Determine the (x, y) coordinate at the center of the cell enclosing the given text.  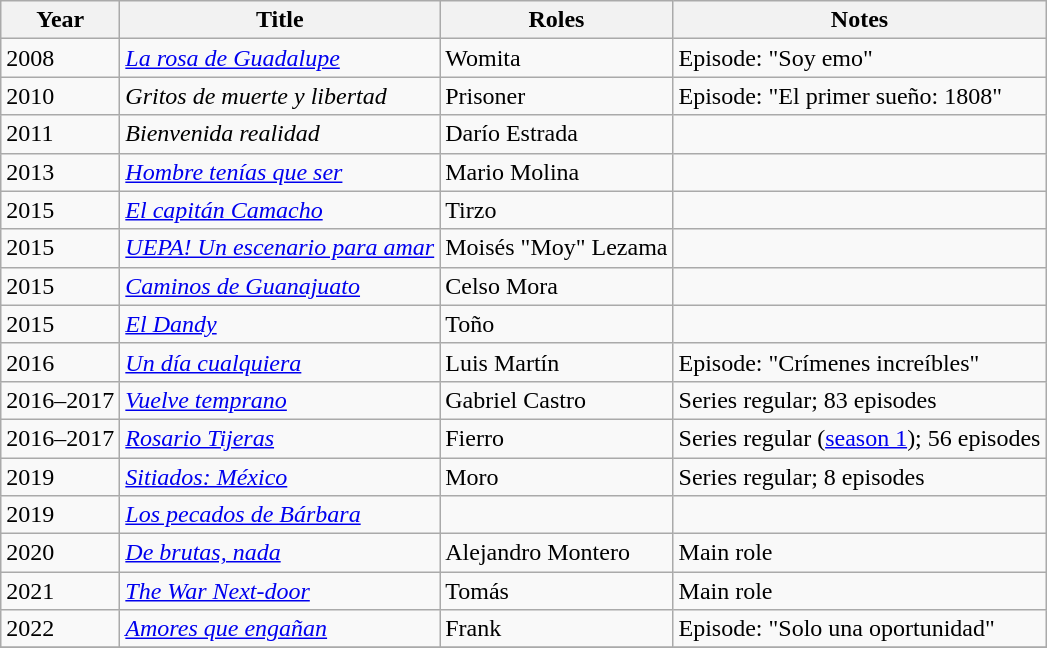
Series regular; 8 episodes (860, 477)
Darío Estrada (556, 134)
Frank (556, 629)
2013 (60, 172)
Year (60, 20)
De brutas, nada (280, 553)
El Dandy (280, 324)
Un día cualquiera (280, 362)
Mario Molina (556, 172)
Title (280, 20)
Alejandro Montero (556, 553)
Sitiados: México (280, 477)
Los pecados de Bárbara (280, 515)
2016 (60, 362)
Gabriel Castro (556, 400)
Hombre tenías que ser (280, 172)
2010 (60, 96)
Series regular; 83 episodes (860, 400)
2020 (60, 553)
UEPA! Un escenario para amar (280, 248)
Amores que engañan (280, 629)
Tirzo (556, 210)
La rosa de Guadalupe (280, 58)
2022 (60, 629)
Vuelve temprano (280, 400)
Roles (556, 20)
Episode: "Crímenes increíbles" (860, 362)
Tomás (556, 591)
Celso Mora (556, 286)
The War Next-door (280, 591)
Womita (556, 58)
2021 (60, 591)
Notes (860, 20)
Rosario Tijeras (280, 438)
Moisés "Moy" Lezama (556, 248)
Luis Martín (556, 362)
2008 (60, 58)
Bienvenida realidad (280, 134)
Episode: "Soy emo" (860, 58)
Moro (556, 477)
2011 (60, 134)
Series regular (season 1); 56 episodes (860, 438)
El capitán Camacho (280, 210)
Gritos de muerte y libertad (280, 96)
Caminos de Guanajuato (280, 286)
Fierro (556, 438)
Prisoner (556, 96)
Toño (556, 324)
Episode: "Solo una oportunidad" (860, 629)
Episode: "El primer sueño: 1808" (860, 96)
